Pinpoint the cell where the given text exists, returning its [x, y] midpoint coordinate. 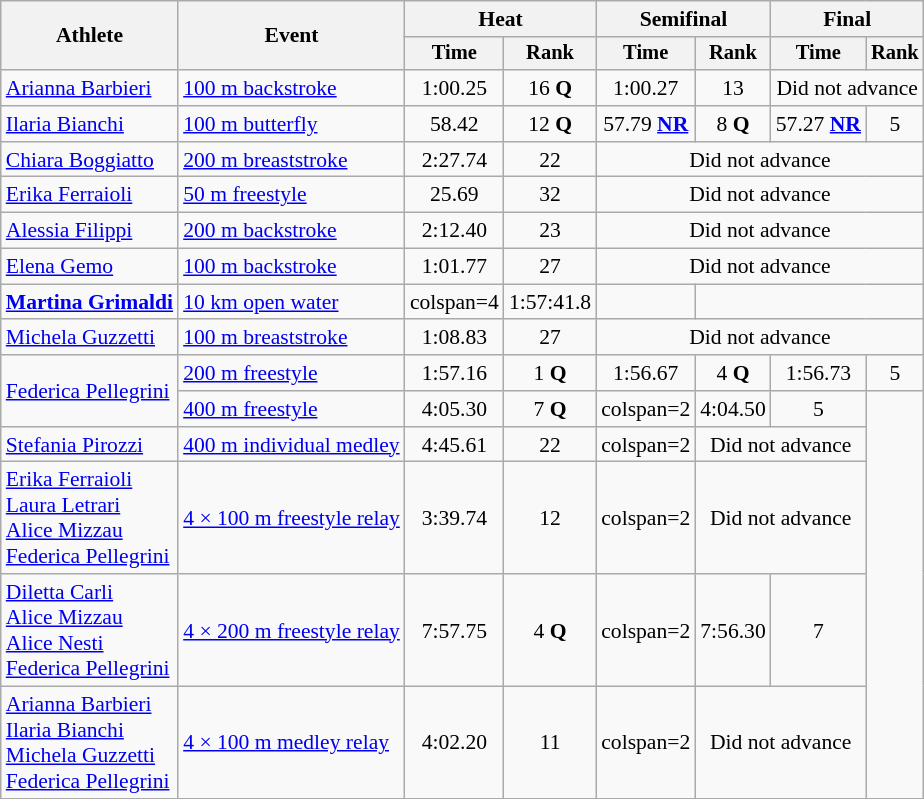
25.69 [454, 195]
32 [550, 195]
Elena Gemo [90, 267]
7:57.75 [454, 630]
1:56.73 [818, 373]
400 m individual medley [292, 445]
1:00.27 [646, 88]
Chiara Boggiatto [90, 160]
16 Q [550, 88]
8 Q [732, 124]
Final [848, 19]
1:57:41.8 [550, 302]
1:56.67 [646, 373]
Diletta CarliAlice MizzauAlice NestiFederica Pellegrini [90, 630]
4 × 100 m freestyle relay [292, 518]
12 Q [550, 124]
Arianna BarbieriIlaria BianchiMichela GuzzettiFederica Pellegrini [90, 743]
12 [550, 518]
Event [292, 36]
57.79 NR [646, 124]
Heat [500, 19]
4:45.61 [454, 445]
4 × 100 m medley relay [292, 743]
200 m backstroke [292, 231]
7:56.30 [732, 630]
Athlete [90, 36]
1 Q [550, 373]
23 [550, 231]
50 m freestyle [292, 195]
1:57.16 [454, 373]
Stefania Pirozzi [90, 445]
Ilaria Bianchi [90, 124]
11 [550, 743]
58.42 [454, 124]
100 m breaststroke [292, 338]
10 km open water [292, 302]
4 × 200 m freestyle relay [292, 630]
13 [732, 88]
7 [818, 630]
Erika Ferraioli [90, 195]
Alessia Filippi [90, 231]
200 m breaststroke [292, 160]
3:39.74 [454, 518]
Semifinal [684, 19]
colspan=4 [454, 302]
Michela Guzzetti [90, 338]
4:04.50 [732, 409]
100 m butterfly [292, 124]
2:12.40 [454, 231]
400 m freestyle [292, 409]
1:08.83 [454, 338]
2:27.74 [454, 160]
1:00.25 [454, 88]
Martina Grimaldi [90, 302]
1:01.77 [454, 267]
Federica Pellegrini [90, 390]
200 m freestyle [292, 373]
Arianna Barbieri [90, 88]
7 Q [550, 409]
57.27 NR [818, 124]
Erika FerraioliLaura LetrariAlice MizzauFederica Pellegrini [90, 518]
4:05.30 [454, 409]
4:02.20 [454, 743]
